Scan for the cell matching the given text and deliver its [X, Y] coordinate at center. 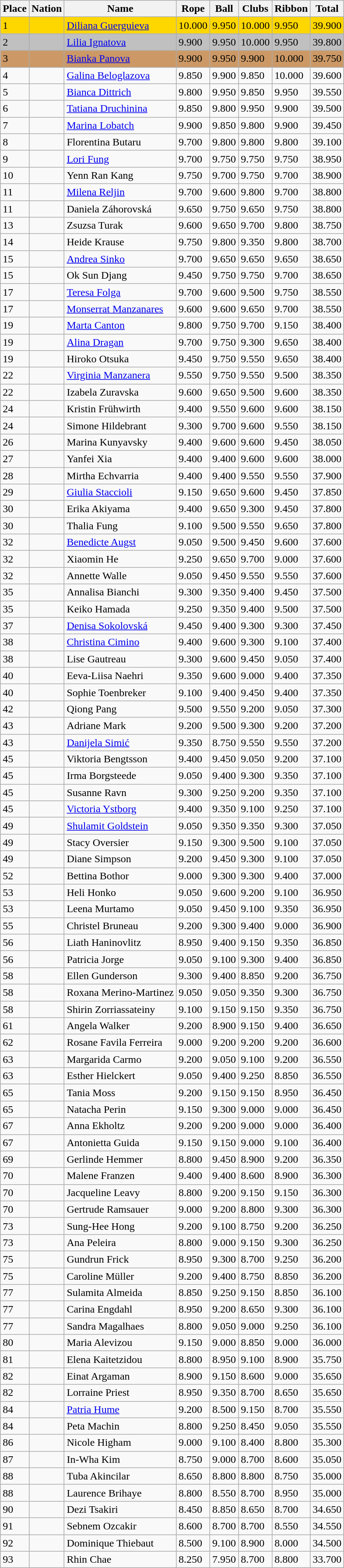
8 [15, 142]
Clubs [256, 9]
Einat Argaman [120, 1376]
87 [15, 1459]
3 [15, 59]
Ball [224, 9]
38.000 [327, 459]
Yanfei Xia [120, 459]
Florentina Butaru [120, 142]
Stacy Oversier [120, 842]
39.100 [327, 142]
35.050 [327, 1459]
Gerlinde Hemmer [120, 1159]
Christel Bruneau [120, 926]
80 [15, 1343]
Marta Canton [120, 326]
38.700 [327, 242]
Ok Sun Djang [120, 276]
Qiong Pang [120, 709]
In-Wha Kim [120, 1459]
Name [120, 9]
Tania Moss [120, 1093]
Diane Simpson [120, 859]
Liath Haninovlitz [120, 942]
Alina Dragan [120, 342]
62 [15, 1043]
34.650 [327, 1509]
Roxana Merino-Martinez [120, 992]
35.750 [327, 1359]
Kristin Frühwirth [120, 409]
69 [15, 1159]
Ribbon [291, 9]
8.250 [193, 1560]
2 [15, 42]
Yenn Ran Kang [120, 175]
Monserrat Manzanares [120, 309]
Maria Alevizou [120, 1343]
36.000 [327, 1343]
Milena Reljin [120, 192]
13 [15, 226]
Annalisa Bianchi [120, 592]
Rosane Favila Ferreira [120, 1043]
37.900 [327, 475]
Lise Gautreau [120, 659]
7.950 [224, 1560]
Teresa Folga [120, 292]
Victoria Ystborg [120, 809]
39.800 [327, 42]
Giulia Staccioli [120, 492]
37.450 [327, 626]
38.050 [327, 442]
Dominique Thiebaut [120, 1543]
28 [15, 475]
33.700 [327, 1560]
Izabela Zuravska [120, 392]
Diliana Guerguieva [120, 25]
Sandra Magalhaes [120, 1326]
37.850 [327, 492]
61 [15, 1026]
8.400 [256, 1443]
Eeva-Liisa Naehri [120, 676]
Total [327, 9]
Zsuzsa Turak [120, 226]
Esther Hielckert [120, 1076]
39.600 [327, 75]
Gundrun Frick [120, 1259]
Tatiana Druchinina [120, 109]
Natacha Perin [120, 1109]
4 [15, 75]
Margarida Carmo [120, 1059]
7 [15, 125]
Leena Murtamo [120, 909]
35.300 [327, 1443]
39.900 [327, 25]
36.650 [327, 1026]
37.300 [327, 709]
36.350 [327, 1159]
Erika Akiyama [120, 509]
Benedicte Augst [120, 542]
Andrea Sinko [120, 259]
37.000 [327, 876]
39.450 [327, 125]
Keiko Hamada [120, 609]
Ellen Gunderson [120, 976]
26 [15, 442]
8.000 [291, 1543]
Bianka Panova [120, 59]
Xiaomin He [120, 559]
Ana Peleira [120, 1242]
Shirin Zorriassateiny [120, 1009]
10 [15, 175]
Hiroko Otsuka [120, 359]
Marina Lobatch [120, 125]
Tuba Akincilar [120, 1476]
Lorraine Priest [120, 1393]
Bianca Dittrich [120, 92]
39.550 [327, 92]
29 [15, 492]
Patricia Jorge [120, 959]
Rhin Chae [120, 1560]
14 [15, 242]
Elena Kaitetzidou [120, 1359]
55 [15, 926]
52 [15, 876]
Thalia Fung [120, 526]
Bettina Bothor [120, 876]
Susanne Ravn [120, 793]
Malene Franzen [120, 1176]
Peta Machin [120, 1426]
Angela Walker [120, 1026]
86 [15, 1443]
Galina Beloglazova [120, 75]
Annette Walle [120, 576]
Christina Cimino [120, 642]
Antonietta Guida [120, 1143]
Denisa Sokolovská [120, 626]
93 [15, 1560]
27 [15, 459]
91 [15, 1526]
Heide Krause [120, 242]
Place [15, 9]
Sophie Toenbreker [120, 692]
38.900 [327, 175]
81 [15, 1359]
Sulamita Almeida [120, 1293]
Shulamit Goldstein [120, 826]
Viktoria Bengtsson [120, 759]
39.500 [327, 109]
1 [15, 25]
34.500 [327, 1543]
Laurence Brihaye [120, 1493]
Jacqueline Leavy [120, 1193]
Virginia Manzanera [120, 375]
Patria Hume [120, 1409]
Carina Engdahl [120, 1310]
36.600 [327, 1043]
Nation [46, 9]
Irma Borgsteede [120, 776]
39.750 [327, 59]
Heli Honko [120, 892]
6 [15, 109]
Lilia Ignatova [120, 42]
Rope [193, 9]
92 [15, 1543]
Sebnem Ozcakir [120, 1526]
Danijela Simić [120, 743]
34.550 [327, 1526]
Marina Kunyavsky [120, 442]
38.950 [327, 159]
Gertrude Ramsauer [120, 1209]
Adriane Mark [120, 726]
Lori Fung [120, 159]
37 [15, 626]
42 [15, 709]
36.900 [327, 926]
Sung-Hee Hong [120, 1226]
Daniela Záhorovská [120, 209]
38.750 [327, 226]
Dezi Tsakiri [120, 1509]
Mirtha Echvarria [120, 475]
90 [15, 1509]
Nicole Higham [120, 1443]
Anna Ekholtz [120, 1126]
Simone Hildebrant [120, 425]
5 [15, 92]
9 [15, 159]
Caroline Müller [120, 1276]
